Capture the cell that displays the provided text and extract its (X, Y) central coordinate. 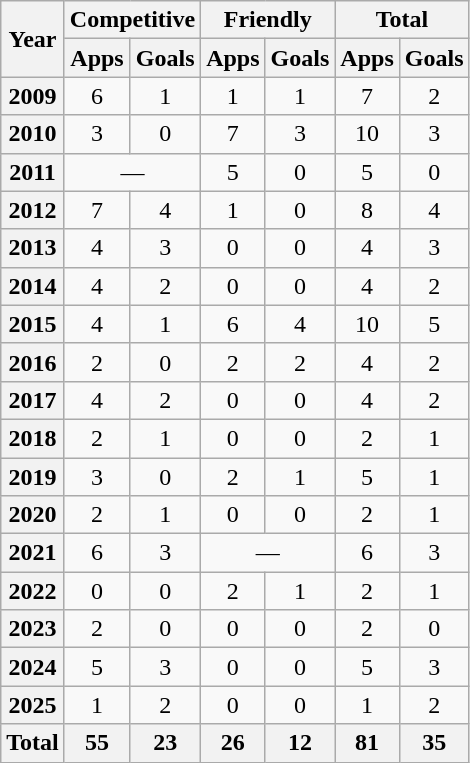
2010 (33, 134)
2022 (33, 591)
2025 (33, 705)
2018 (33, 438)
2009 (33, 96)
35 (434, 743)
2019 (33, 477)
Competitive (132, 20)
55 (96, 743)
2015 (33, 324)
2021 (33, 553)
2023 (33, 629)
23 (166, 743)
26 (233, 743)
81 (367, 743)
2012 (33, 210)
2013 (33, 248)
2014 (33, 286)
2017 (33, 400)
Friendly (268, 20)
12 (300, 743)
2020 (33, 515)
Year (33, 39)
8 (367, 210)
2024 (33, 667)
2011 (33, 172)
2016 (33, 362)
